Detect which cell encompasses the target text, then output its (X, Y) center coordinate. 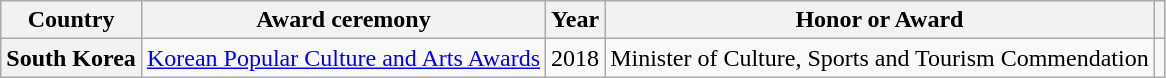
Honor or Award (880, 20)
Award ceremony (343, 20)
Korean Popular Culture and Arts Awards (343, 58)
Country (72, 20)
Year (576, 20)
Minister of Culture, Sports and Tourism Commendation (880, 58)
South Korea (72, 58)
2018 (576, 58)
